Provide the [x, y] coordinate of the cell's center where the given text is located.  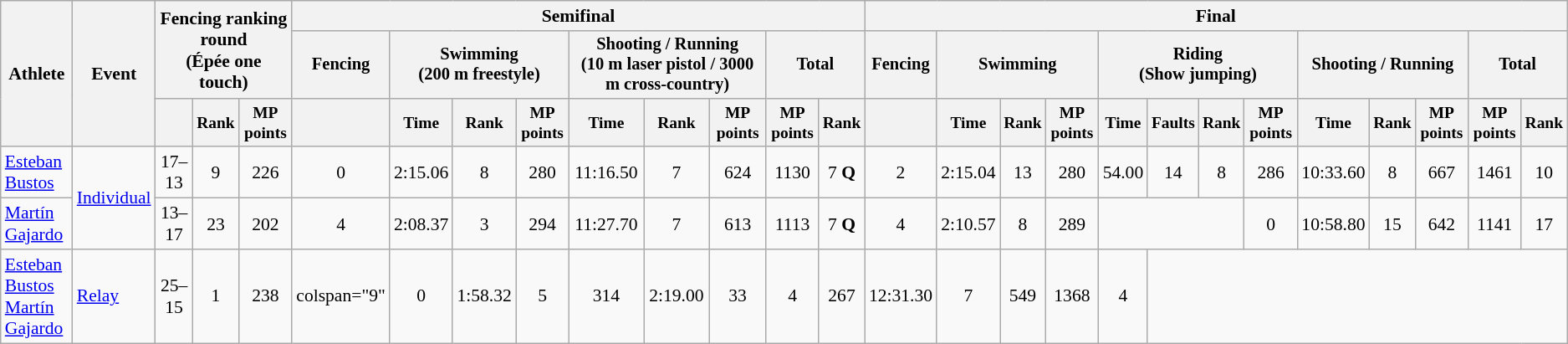
colspan="9" [341, 296]
Esteban Bustos [37, 172]
14 [1172, 172]
2:15.06 [421, 172]
Event [114, 74]
549 [1024, 296]
10 [1544, 172]
12:31.30 [901, 296]
624 [738, 172]
15 [1393, 224]
Riding(Show jumping) [1198, 65]
286 [1271, 172]
Esteban BustosMartín Gajardo [37, 296]
Semifinal [579, 16]
Martín Gajardo [37, 224]
13 [1024, 172]
11:16.50 [605, 172]
2:19.00 [677, 296]
Relay [114, 296]
54.00 [1124, 172]
1141 [1495, 224]
238 [265, 296]
23 [216, 224]
10:33.60 [1333, 172]
1113 [793, 224]
2:08.37 [421, 224]
Individual [114, 198]
Fencing ranking round(Épée one touch) [224, 50]
11:27.70 [605, 224]
Shooting / Running [1382, 65]
2:15.04 [968, 172]
2:10.57 [968, 224]
33 [738, 296]
10:58.80 [1333, 224]
17–13 [174, 172]
1368 [1072, 296]
613 [738, 224]
289 [1072, 224]
9 [216, 172]
Shooting / Running(10 m laser pistol / 3000 m cross-country) [667, 65]
202 [265, 224]
314 [605, 296]
25–15 [174, 296]
Athlete [37, 74]
Swimming(200 m freestyle) [479, 65]
1461 [1495, 172]
294 [542, 224]
5 [542, 296]
1 [216, 296]
3 [483, 224]
1130 [793, 172]
226 [265, 172]
Final [1216, 16]
667 [1442, 172]
13–17 [174, 224]
267 [841, 296]
17 [1544, 224]
642 [1442, 224]
2 [901, 172]
Swimming [1017, 65]
1:58.32 [483, 296]
Faults [1172, 122]
